Extract the (x, y) coordinate from the center of the cell holding the provided text.  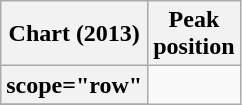
scope="row" (74, 85)
Chart (2013) (74, 34)
Peak position (194, 34)
